From the cell containing the given text, extract its center point as [x, y] coordinate. 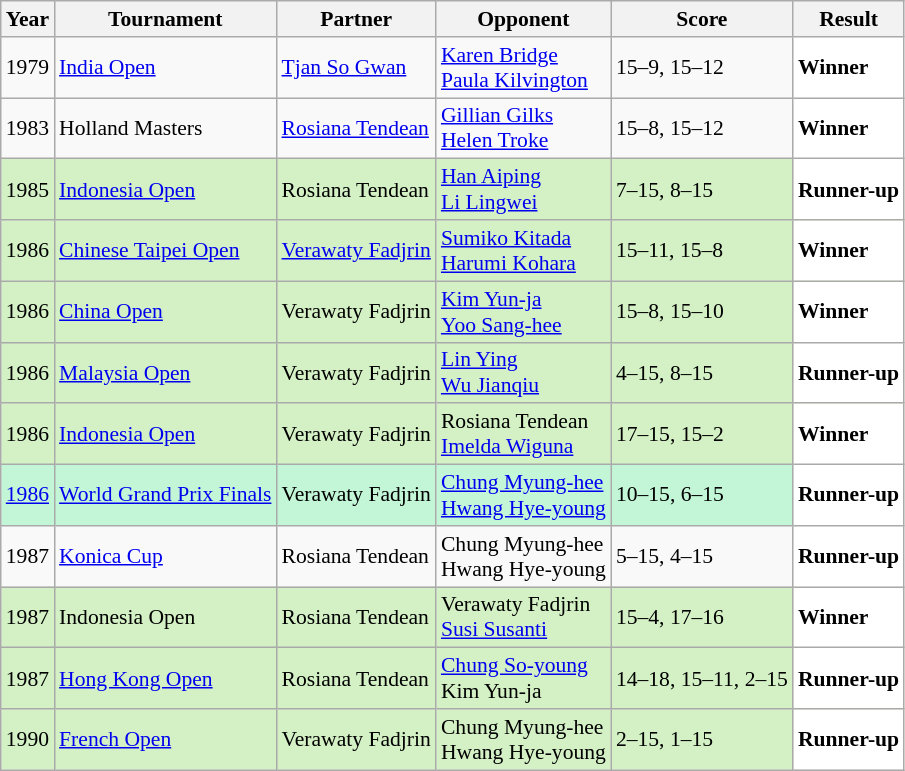
15–8, 15–10 [702, 312]
Malaysia Open [165, 372]
Rosiana Tendean Imelda Wiguna [524, 434]
Konica Cup [165, 556]
Opponent [524, 19]
14–18, 15–11, 2–15 [702, 678]
Chung So-young Kim Yun-ja [524, 678]
15–8, 15–12 [702, 128]
15–9, 15–12 [702, 68]
Karen Bridge Paula Kilvington [524, 68]
1985 [28, 190]
Tjan So Gwan [356, 68]
15–11, 15–8 [702, 250]
1990 [28, 740]
Gillian Gilks Helen Troke [524, 128]
2–15, 1–15 [702, 740]
5–15, 4–15 [702, 556]
World Grand Prix Finals [165, 496]
Verawaty Fadjrin Susi Susanti [524, 618]
French Open [165, 740]
Han Aiping Li Lingwei [524, 190]
15–4, 17–16 [702, 618]
1979 [28, 68]
India Open [165, 68]
Hong Kong Open [165, 678]
Holland Masters [165, 128]
Score [702, 19]
10–15, 6–15 [702, 496]
China Open [165, 312]
17–15, 15–2 [702, 434]
Chinese Taipei Open [165, 250]
Tournament [165, 19]
7–15, 8–15 [702, 190]
Result [848, 19]
Kim Yun-ja Yoo Sang-hee [524, 312]
Sumiko Kitada Harumi Kohara [524, 250]
Lin Ying Wu Jianqiu [524, 372]
Partner [356, 19]
1983 [28, 128]
4–15, 8–15 [702, 372]
Year [28, 19]
